From the cell containing the given text, extract its center point as [x, y] coordinate. 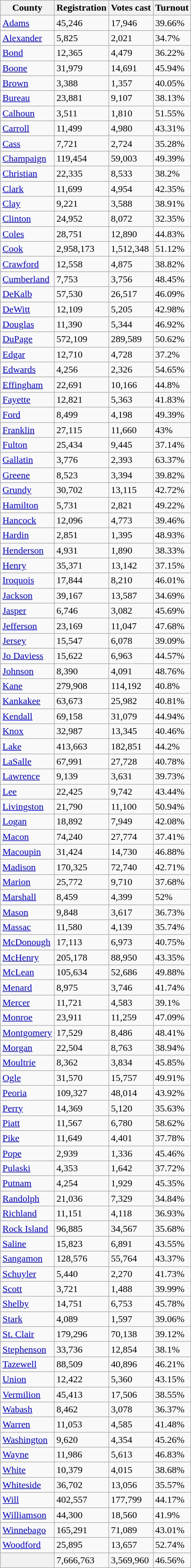
49.88% [172, 972]
8,975 [81, 988]
White [27, 1470]
38.82% [172, 264]
13,587 [131, 596]
Wayne [27, 1455]
4,585 [131, 1425]
Ford [27, 415]
114,192 [131, 686]
11,047 [131, 626]
15,823 [81, 1244]
42.72% [172, 490]
45.69% [172, 611]
4,091 [131, 671]
Gallatin [27, 460]
37.68% [172, 882]
170,325 [81, 867]
45,246 [81, 23]
9,139 [81, 776]
12,854 [131, 1349]
279,908 [81, 686]
45,413 [81, 1394]
11,649 [81, 1138]
17,529 [81, 1033]
177,799 [131, 1500]
15,622 [81, 656]
Edwards [27, 369]
42.71% [172, 867]
Sangamon [27, 1259]
Morgan [27, 1048]
48.45% [172, 279]
52.74% [172, 1545]
25,772 [81, 882]
5,731 [81, 505]
14,730 [131, 852]
Votes cast [131, 8]
27,115 [81, 430]
39.82% [172, 475]
38.68% [172, 1470]
8,390 [81, 671]
44.94% [172, 716]
11,721 [81, 1003]
Bond [27, 53]
43.55% [172, 1244]
Winnebago [27, 1530]
Jasper [27, 611]
Moultrie [27, 1063]
34.69% [172, 596]
47.09% [172, 1018]
Menard [27, 988]
3,721 [81, 1289]
12,109 [81, 309]
179,296 [81, 1334]
5,344 [131, 324]
Woodford [27, 1545]
1,488 [131, 1289]
12,096 [81, 520]
Cass [27, 143]
38.55% [172, 1394]
McDonough [27, 942]
11,580 [81, 927]
13,115 [131, 490]
44,300 [81, 1515]
Monroe [27, 1018]
Mason [27, 912]
2,326 [131, 369]
12,365 [81, 53]
1,395 [131, 535]
Hamilton [27, 505]
2,958,173 [81, 249]
31,424 [81, 852]
Christian [27, 173]
Perry [27, 1108]
40.05% [172, 83]
39.06% [172, 1319]
11,053 [81, 1425]
Henderson [27, 550]
6,963 [131, 656]
St. Clair [27, 1334]
4,931 [81, 550]
8,523 [81, 475]
25,895 [81, 1545]
1,810 [131, 113]
3,617 [131, 912]
4,875 [131, 264]
Peoria [27, 1093]
Wabash [27, 1410]
Logan [27, 822]
50.94% [172, 807]
1,512,348 [131, 249]
3,511 [81, 113]
59,003 [131, 158]
15,757 [131, 1078]
Johnson [27, 671]
37.78% [172, 1138]
43.35% [172, 957]
Champaign [27, 158]
37.14% [172, 445]
38.33% [172, 550]
3,569,960 [131, 1560]
4,015 [131, 1470]
Shelby [27, 1304]
41.74% [172, 988]
165,291 [81, 1530]
Piatt [27, 1123]
Williamson [27, 1515]
52,686 [131, 972]
23,881 [81, 98]
4,479 [131, 53]
12,710 [81, 354]
Franklin [27, 430]
8,486 [131, 1033]
36.73% [172, 912]
Union [27, 1379]
Schuyler [27, 1274]
205,178 [81, 957]
44.2% [172, 746]
45.78% [172, 1304]
McHenry [27, 957]
Knox [27, 731]
2,021 [131, 38]
18,560 [131, 1515]
Kane [27, 686]
72,740 [131, 867]
4,354 [131, 1440]
County [27, 8]
Adams [27, 23]
58.62% [172, 1123]
7,753 [81, 279]
6,973 [131, 942]
22,504 [81, 1048]
49.22% [172, 505]
5,825 [81, 38]
43.15% [172, 1379]
Stephenson [27, 1349]
Kendall [27, 716]
27,774 [131, 837]
1,890 [131, 550]
5,613 [131, 1455]
Tazewell [27, 1364]
43.37% [172, 1259]
8,499 [81, 415]
9,710 [131, 882]
6,746 [81, 611]
41.83% [172, 400]
13,345 [131, 731]
4,980 [131, 128]
128,576 [81, 1259]
43.01% [172, 1530]
41.73% [172, 1274]
46.01% [172, 580]
44.83% [172, 234]
43.31% [172, 128]
2,393 [131, 460]
35.28% [172, 143]
4,198 [131, 415]
119,454 [81, 158]
47.68% [172, 626]
3,746 [131, 988]
DeWitt [27, 309]
44.8% [172, 384]
69,158 [81, 716]
37.15% [172, 565]
5,205 [131, 309]
3,834 [131, 1063]
36.93% [172, 1214]
4,401 [131, 1138]
Fayette [27, 400]
5,363 [131, 400]
45.46% [172, 1153]
Henry [27, 565]
44.57% [172, 656]
38.1% [172, 1349]
Putnam [27, 1184]
17,506 [131, 1394]
46.21% [172, 1364]
31,979 [81, 68]
Cumberland [27, 279]
32.35% [172, 219]
35,371 [81, 565]
Jersey [27, 641]
6,078 [131, 641]
11,567 [81, 1123]
39,167 [81, 596]
4,954 [131, 189]
5,360 [131, 1379]
43.92% [172, 1093]
3,776 [81, 460]
8,763 [131, 1048]
Marion [27, 882]
17,946 [131, 23]
4,256 [81, 369]
40.75% [172, 942]
109,327 [81, 1093]
25,434 [81, 445]
8,462 [81, 1410]
57,530 [81, 294]
Madison [27, 867]
11,499 [81, 128]
Clinton [27, 219]
Cook [27, 249]
Saline [27, 1244]
46.83% [172, 1455]
7,666,763 [81, 1560]
27,728 [131, 761]
Greene [27, 475]
36.37% [172, 1410]
48.41% [172, 1033]
13,657 [131, 1545]
96,885 [81, 1229]
1,642 [131, 1168]
11,986 [81, 1455]
74,240 [81, 837]
3,631 [131, 776]
Macon [27, 837]
23,911 [81, 1018]
37.41% [172, 837]
Ogle [27, 1078]
1,336 [131, 1153]
12,422 [81, 1379]
Richland [27, 1214]
Grundy [27, 490]
Alexander [27, 38]
Livingston [27, 807]
Mercer [27, 1003]
Lee [27, 792]
46.56% [172, 1560]
4,118 [131, 1214]
88,950 [131, 957]
38.94% [172, 1048]
51.12% [172, 249]
Fulton [27, 445]
3,394 [131, 475]
39.66% [172, 23]
182,851 [131, 746]
1,929 [131, 1184]
34,567 [131, 1229]
45.85% [172, 1063]
46.92% [172, 324]
67,991 [81, 761]
40.8% [172, 686]
88,509 [81, 1364]
48,014 [131, 1093]
45.94% [172, 68]
39.46% [172, 520]
11,390 [81, 324]
3,082 [131, 611]
Rock Island [27, 1229]
38.13% [172, 98]
4,399 [131, 897]
8,072 [131, 219]
17,844 [81, 580]
Stark [27, 1319]
33,736 [81, 1349]
Washington [27, 1440]
8,459 [81, 897]
Calhoun [27, 113]
Randolph [27, 1199]
Hancock [27, 520]
2,724 [131, 143]
42.08% [172, 822]
14,751 [81, 1304]
Kankakee [27, 701]
28,751 [81, 234]
39.09% [172, 641]
8,210 [131, 580]
10,379 [81, 1470]
40.78% [172, 761]
40.46% [172, 731]
11,100 [131, 807]
7,329 [131, 1199]
Lake [27, 746]
Registration [81, 8]
48.93% [172, 535]
21,790 [81, 807]
23,169 [81, 626]
Montgomery [27, 1033]
9,221 [81, 204]
Effingham [27, 384]
38.91% [172, 204]
11,660 [131, 430]
Will [27, 1500]
35.63% [172, 1108]
Macoupin [27, 852]
5,120 [131, 1108]
12,890 [131, 234]
63.37% [172, 460]
Jackson [27, 596]
9,445 [131, 445]
Lawrence [27, 776]
11,151 [81, 1214]
41.48% [172, 1425]
Pulaski [27, 1168]
37.2% [172, 354]
22,691 [81, 384]
402,557 [81, 1500]
43% [172, 430]
Pope [27, 1153]
39.73% [172, 776]
Clark [27, 189]
34.7% [172, 38]
13,056 [131, 1485]
4,353 [81, 1168]
7,721 [81, 143]
11,259 [131, 1018]
14,691 [131, 68]
1,357 [131, 83]
40.81% [172, 701]
Jefferson [27, 626]
48.76% [172, 671]
289,589 [131, 339]
9,620 [81, 1440]
46.09% [172, 294]
35.68% [172, 1229]
9,742 [131, 792]
4,583 [131, 1003]
12,821 [81, 400]
Massac [27, 927]
38.2% [172, 173]
Crawford [27, 264]
50.62% [172, 339]
39.1% [172, 1003]
44.17% [172, 1500]
21,036 [81, 1199]
4,254 [81, 1184]
Douglas [27, 324]
40,896 [131, 1364]
42.35% [172, 189]
2,939 [81, 1153]
Iroquois [27, 580]
Pike [27, 1138]
54.65% [172, 369]
Carroll [27, 128]
37.72% [172, 1168]
15,547 [81, 641]
26,517 [131, 294]
LaSalle [27, 761]
413,663 [81, 746]
45.35% [172, 1184]
14,369 [81, 1108]
Marshall [27, 897]
34.84% [172, 1199]
572,109 [81, 339]
Clay [27, 204]
2,821 [131, 505]
3,388 [81, 83]
4,139 [131, 927]
30,702 [81, 490]
8,533 [131, 173]
Boone [27, 68]
3,588 [131, 204]
Turnout [172, 8]
70,138 [131, 1334]
52% [172, 897]
35.57% [172, 1485]
35.74% [172, 927]
39.12% [172, 1334]
Warren [27, 1425]
4,728 [131, 354]
24,952 [81, 219]
45.26% [172, 1440]
Vermilion [27, 1394]
51.55% [172, 113]
18,892 [81, 822]
22,335 [81, 173]
25,982 [131, 701]
Brown [27, 83]
2,270 [131, 1274]
Scott [27, 1289]
6,780 [131, 1123]
11,699 [81, 189]
9,848 [81, 912]
DeKalb [27, 294]
46.88% [172, 852]
3,756 [131, 279]
49.91% [172, 1078]
8,362 [81, 1063]
39.99% [172, 1289]
10,166 [131, 384]
105,634 [81, 972]
32,987 [81, 731]
Jo Daviess [27, 656]
63,673 [81, 701]
12,558 [81, 264]
42.98% [172, 309]
41.9% [172, 1515]
DuPage [27, 339]
2,851 [81, 535]
9,107 [131, 98]
3,078 [131, 1410]
55,764 [131, 1259]
5,440 [81, 1274]
6,891 [131, 1244]
McLean [27, 972]
36,702 [81, 1485]
31,079 [131, 716]
7,949 [131, 822]
22,425 [81, 792]
Whiteside [27, 1485]
Edgar [27, 354]
Coles [27, 234]
43.44% [172, 792]
71,089 [131, 1530]
Bureau [27, 98]
Hardin [27, 535]
6,753 [131, 1304]
13,142 [131, 565]
4,089 [81, 1319]
36.22% [172, 53]
4,773 [131, 520]
31,570 [81, 1078]
17,113 [81, 942]
1,597 [131, 1319]
